Find where the given text appears and provide that cell's center as [X, Y] coordinate. 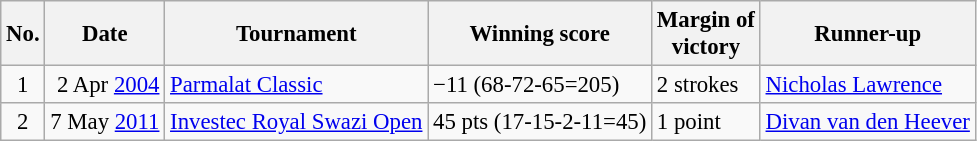
−11 (68-72-65=205) [540, 85]
Tournament [296, 34]
Investec Royal Swazi Open [296, 122]
2 Apr 2004 [105, 85]
7 May 2011 [105, 122]
Margin ofvictory [706, 34]
No. [23, 34]
Nicholas Lawrence [868, 85]
1 point [706, 122]
Parmalat Classic [296, 85]
Divan van den Heever [868, 122]
2 [23, 122]
Runner-up [868, 34]
2 strokes [706, 85]
Date [105, 34]
1 [23, 85]
45 pts (17-15-2-11=45) [540, 122]
Winning score [540, 34]
